Extract the (x, y) coordinate from the center of the cell holding the provided text.  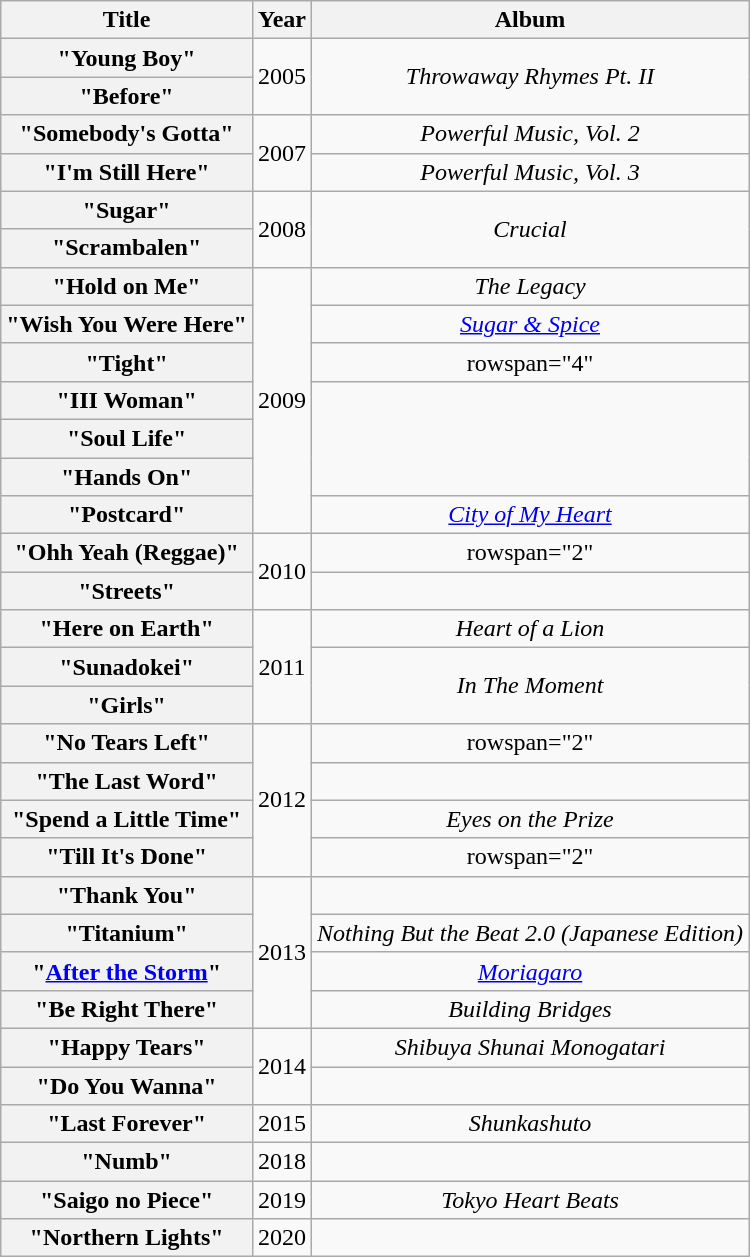
2018 (282, 1162)
"Here on Earth" (127, 629)
"The Last Word" (127, 781)
"Spend a Little Time" (127, 819)
"Titanium" (127, 933)
"Hands On" (127, 477)
2010 (282, 572)
Nothing But the Beat 2.0 (Japanese Edition) (530, 933)
"Happy Tears" (127, 1047)
Tokyo Heart Beats (530, 1200)
"Girls" (127, 705)
Powerful Music, Vol. 3 (530, 172)
2015 (282, 1124)
"Be Right There" (127, 1009)
"Till It's Done" (127, 857)
"Soul Life" (127, 438)
"Somebody's Gotta" (127, 134)
"Hold on Me" (127, 286)
"Numb" (127, 1162)
2020 (282, 1238)
"Streets" (127, 591)
rowspan="4" (530, 362)
"Ohh Yeah (Reggae)" (127, 553)
The Legacy (530, 286)
"Tight" (127, 362)
"Postcard" (127, 515)
2009 (282, 400)
2019 (282, 1200)
Throwaway Rhymes Pt. II (530, 77)
Year (282, 20)
"Thank You" (127, 895)
Title (127, 20)
2008 (282, 229)
Shunkashuto (530, 1124)
Heart of a Lion (530, 629)
"Last Forever" (127, 1124)
Album (530, 20)
"Sunadokei" (127, 667)
"Before" (127, 96)
Eyes on the Prize (530, 819)
2005 (282, 77)
Shibuya Shunai Monogatari (530, 1047)
"After the Storm" (127, 971)
"Do You Wanna" (127, 1085)
2011 (282, 667)
City of My Heart (530, 515)
Crucial (530, 229)
Moriagaro (530, 971)
"Young Boy" (127, 58)
"III Woman" (127, 400)
2012 (282, 800)
In The Moment (530, 686)
"No Tears Left" (127, 743)
Building Bridges (530, 1009)
2014 (282, 1066)
Sugar & Spice (530, 324)
"Scrambalen" (127, 248)
"I'm Still Here" (127, 172)
Powerful Music, Vol. 2 (530, 134)
"Saigo no Piece" (127, 1200)
2007 (282, 153)
"Wish You Were Here" (127, 324)
"Sugar" (127, 210)
2013 (282, 952)
"Northern Lights" (127, 1238)
